Search for the cell housing the specified text and yield its [x, y] center coordinate. 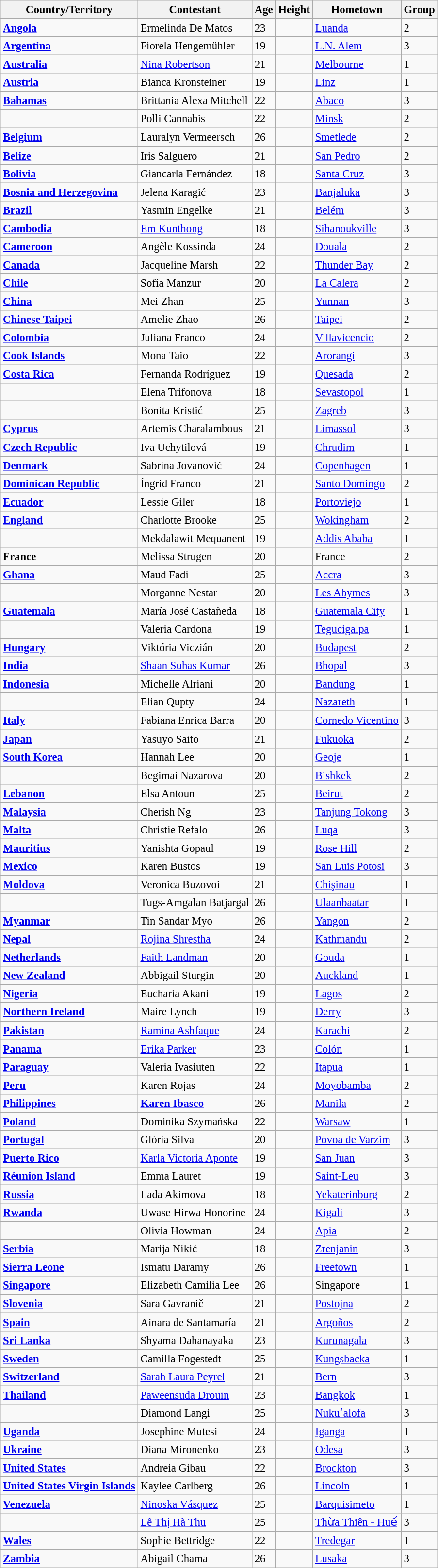
Ramina Ashfaque [195, 1030]
Mei Zhan [195, 301]
Paraguay [69, 1067]
Switzerland [69, 1376]
Fabiana Enrica Barra [195, 720]
Guatemala [69, 611]
Tin Sandar Myo [195, 921]
Elsa Antoun [195, 793]
Cornedo Vicentino [357, 720]
Tanjung Tokong [357, 812]
Ninoska Vásquez [195, 1504]
Shaan Suhas Kumar [195, 666]
La Calera [357, 283]
Saint-Leu [357, 1176]
Addis Ababa [357, 538]
Faith Landman [195, 958]
Accra [357, 575]
Ainara de Santamaría [195, 1322]
Valeria Cardona [195, 629]
Kaylee Carlberg [195, 1486]
England [69, 520]
Santo Domingo [357, 483]
Angola [69, 28]
Venezuela [69, 1504]
Sabrina Jovanović [195, 465]
Malta [69, 830]
Begimai Nazarova [195, 775]
Réunion Island [69, 1176]
Arorangi [357, 356]
Colón [357, 1049]
Karachi [357, 1030]
Linz [357, 82]
Colombia [69, 338]
Belgium [69, 137]
Emma Lauret [195, 1176]
Maud Fadi [195, 575]
Ismatu Daramy [195, 1267]
Sarah Laura Peyrel [195, 1376]
Bishkek [357, 775]
Odesa [357, 1450]
Melissa Strugen [195, 557]
Canada [69, 265]
Nazareth [357, 703]
Nigeria [69, 994]
Argoños [357, 1322]
Lauralyn Vermeersch [195, 137]
Juliana Franco [195, 338]
Poland [69, 1121]
Thừa Thiên - Huế [357, 1522]
Moldova [69, 884]
Chile [69, 283]
Kigali [357, 1213]
Luanda [357, 28]
Ghana [69, 575]
Kathmandu [357, 939]
Chrudim [357, 447]
Spain [69, 1322]
Polli Cannabis [195, 119]
Sofía Manzur [195, 283]
Rojina Shrestha [195, 939]
Peru [69, 1085]
Jelena Karagić [195, 192]
San Luis Potosi [357, 866]
Iris Salguero [195, 156]
Japan [69, 739]
Shyama Dahanayaka [195, 1340]
Ermelinda De Matos [195, 28]
Uwase Hirwa Honorine [195, 1213]
Brockton [357, 1468]
Derry [357, 1012]
United States Virgin Islands [69, 1486]
Cameroon [69, 247]
Viktória Viczián [195, 648]
Charlotte Brooke [195, 520]
Melbourne [357, 64]
Lebanon [69, 793]
Mauritius [69, 848]
Bahamas [69, 101]
Cambodia [69, 228]
Sophie Bettridge [195, 1541]
New Zealand [69, 976]
Erika Parker [195, 1049]
Gouda [357, 958]
Angèle Kossinda [195, 247]
Austria [69, 82]
Yasuyo Saito [195, 739]
Dominican Republic [69, 483]
Paweensuda Drouin [195, 1395]
Thunder Bay [357, 265]
Karen Ibasco [195, 1104]
Taipei [357, 320]
Nepal [69, 939]
Manila [357, 1104]
Yunnan [357, 301]
Douala [357, 247]
Tegucigalpa [357, 629]
Bhopal [357, 666]
Indonesia [69, 684]
Giancarla Fernández [195, 174]
Les Abymes [357, 593]
Moyobamba [357, 1085]
Josephine Mutesi [195, 1431]
Itapua [357, 1067]
Height [294, 10]
Northern Ireland [69, 1012]
Costa Rica [69, 374]
Beirut [357, 793]
Íngrid Franco [195, 483]
United States [69, 1468]
Mexico [69, 866]
Luqa [357, 830]
Andreia Gibau [195, 1468]
Ulaanbaatar [357, 903]
Bern [357, 1376]
Diamond Langi [195, 1413]
L.N. Alem [357, 46]
Christie Refalo [195, 830]
Portoviejo [357, 502]
Sierra Leone [69, 1267]
Abbigail Sturgin [195, 976]
Bonita Kristić [195, 411]
Wales [69, 1541]
Mona Taio [195, 356]
Group [419, 10]
Tugs-Amgalan Batjargal [195, 903]
Michelle Alriani [195, 684]
Hungary [69, 648]
Nukuʻalofa [357, 1413]
Geoje [357, 757]
Morganne Nestar [195, 593]
Kungsbacka [357, 1359]
Valeria Ivasiuten [195, 1067]
Ecuador [69, 502]
Bolivia [69, 174]
Elizabeth Camilia Lee [195, 1285]
Camilla Fogestedt [195, 1359]
Czech Republic [69, 447]
Belém [357, 210]
Limassol [357, 429]
Lê Thị Hà Thu [195, 1522]
Veronica Buzovoi [195, 884]
Karen Bustos [195, 866]
Cyprus [69, 429]
Abaco [357, 101]
Malaysia [69, 812]
Hannah Lee [195, 757]
Brittania Alexa Mitchell [195, 101]
Brazil [69, 210]
Fukuoka [357, 739]
Iganga [357, 1431]
Nina Robertson [195, 64]
Em Kunthong [195, 228]
Rwanda [69, 1213]
Warsaw [357, 1121]
Glória Silva [195, 1140]
Dominika Szymańska [195, 1121]
Chinese Taipei [69, 320]
Sweden [69, 1359]
Argentina [69, 46]
Lessie Giler [195, 502]
Sevastopol [357, 392]
Lagos [357, 994]
Auckland [357, 976]
Diana Mironenko [195, 1450]
Belize [69, 156]
Wokingham [357, 520]
San Pedro [357, 156]
Yekaterinburg [357, 1195]
Quesada [357, 374]
Slovenia [69, 1304]
Banjaluka [357, 192]
Copenhagen [357, 465]
Sri Lanka [69, 1340]
Philippines [69, 1104]
Chişinau [357, 884]
Guatemala City [357, 611]
Bianca Kronsteiner [195, 82]
Zambia [69, 1559]
Yangon [357, 921]
Yanishta Gopaul [195, 848]
Minsk [357, 119]
Smetlede [357, 137]
Cherish Ng [195, 812]
Maire Lynch [195, 1012]
Amelie Zhao [195, 320]
Póvoa de Varzim [357, 1140]
Santa Cruz [357, 174]
Karla Victoria Aponte [195, 1158]
Bandung [357, 684]
Country/Territory [69, 10]
Thailand [69, 1395]
Yasmin Engelke [195, 210]
Barquisimeto [357, 1504]
Fiorela Hengemühler [195, 46]
Villavicencio [357, 338]
Sara Gavranič [195, 1304]
María José Castañeda [195, 611]
Eucharia Akani [195, 994]
San Juan [357, 1158]
Puerto Rico [69, 1158]
Artemis Charalambous [195, 429]
Fernanda Rodríguez [195, 374]
Postojna [357, 1304]
Bangkok [357, 1395]
Panama [69, 1049]
Olivia Howman [195, 1231]
Pakistan [69, 1030]
Bosnia and Herzegovina [69, 192]
China [69, 301]
India [69, 666]
Lincoln [357, 1486]
Budapest [357, 648]
Kurunagala [357, 1340]
Mekdalawit Mequanent [195, 538]
Zrenjanin [357, 1249]
Iva Uchytilová [195, 447]
South Korea [69, 757]
Jacqueline Marsh [195, 265]
Uganda [69, 1431]
Lusaka [357, 1559]
Tredegar [357, 1541]
Portugal [69, 1140]
Age [264, 10]
Ukraine [69, 1450]
Italy [69, 720]
Marija Nikić [195, 1249]
Karen Rojas [195, 1085]
Russia [69, 1195]
Australia [69, 64]
Netherlands [69, 958]
Contestant [195, 10]
Lada Akimova [195, 1195]
Cook Islands [69, 356]
Rose Hill [357, 848]
Freetown [357, 1267]
Elian Qupty [195, 703]
Hometown [357, 10]
Abigail Chama [195, 1559]
Myanmar [69, 921]
Zagreb [357, 411]
Serbia [69, 1249]
Sihanoukville [357, 228]
Elena Trifonova [195, 392]
Apia [357, 1231]
Denmark [69, 465]
